Output the [x, y] coordinate of the center of the cell containing the given text.  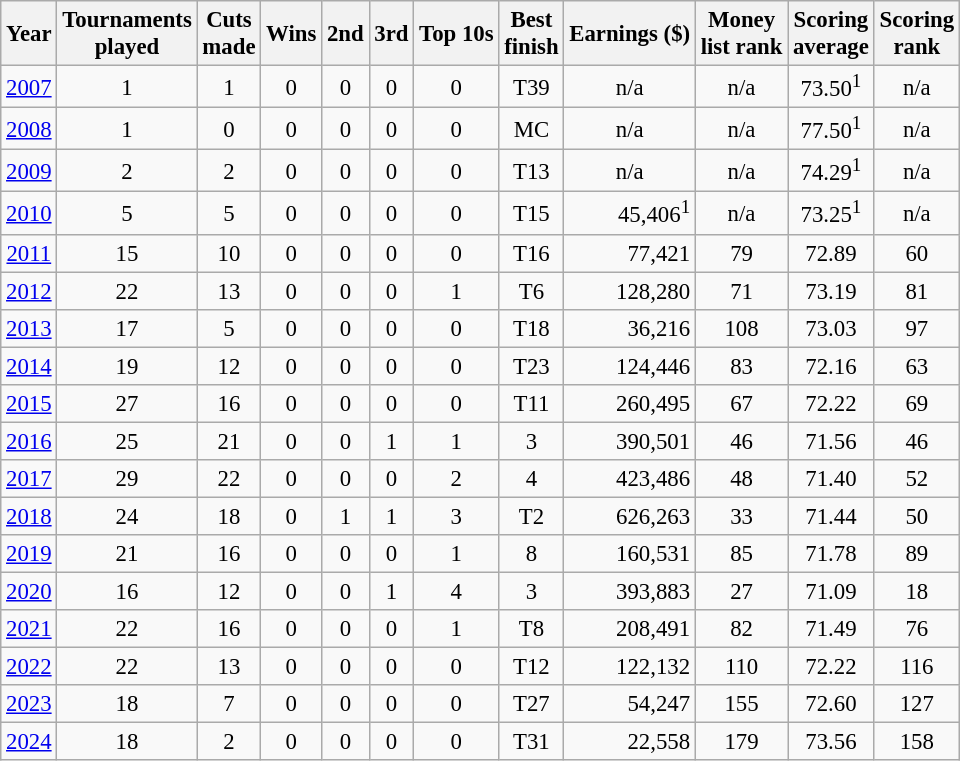
63 [916, 366]
72.60 [832, 704]
79 [741, 253]
77,421 [630, 253]
110 [741, 667]
36,216 [630, 328]
24 [127, 516]
155 [741, 704]
393,883 [630, 592]
71.49 [832, 629]
Wins [292, 34]
48 [741, 479]
390,501 [630, 441]
Best finish [532, 34]
89 [916, 554]
Year [29, 34]
73.251 [832, 213]
108 [741, 328]
T12 [532, 667]
67 [741, 404]
10 [229, 253]
22,558 [630, 742]
19 [127, 366]
160,531 [630, 554]
71.09 [832, 592]
2024 [29, 742]
127 [916, 704]
71 [741, 291]
81 [916, 291]
52 [916, 479]
73.501 [832, 87]
29 [127, 479]
85 [741, 554]
T13 [532, 171]
2018 [29, 516]
122,132 [630, 667]
25 [127, 441]
73.19 [832, 291]
T11 [532, 404]
82 [741, 629]
97 [916, 328]
71.78 [832, 554]
76 [916, 629]
2012 [29, 291]
3rd [392, 34]
T16 [532, 253]
2023 [29, 704]
626,263 [630, 516]
Money list rank [741, 34]
2019 [29, 554]
2009 [29, 171]
50 [916, 516]
179 [741, 742]
2021 [29, 629]
77.501 [832, 129]
T2 [532, 516]
T18 [532, 328]
T39 [532, 87]
T6 [532, 291]
45,4061 [630, 213]
Earnings ($) [630, 34]
69 [916, 404]
74.291 [832, 171]
73.03 [832, 328]
71.56 [832, 441]
260,495 [630, 404]
72.89 [832, 253]
T27 [532, 704]
60 [916, 253]
2013 [29, 328]
MC [532, 129]
2010 [29, 213]
Cuts made [229, 34]
116 [916, 667]
Top 10s [456, 34]
423,486 [630, 479]
Tournaments played [127, 34]
2011 [29, 253]
128,280 [630, 291]
2017 [29, 479]
T23 [532, 366]
8 [532, 554]
208,491 [630, 629]
72.16 [832, 366]
T8 [532, 629]
2016 [29, 441]
Scoring average [832, 34]
15 [127, 253]
2015 [29, 404]
7 [229, 704]
71.40 [832, 479]
2014 [29, 366]
2022 [29, 667]
71.44 [832, 516]
T31 [532, 742]
2nd [346, 34]
2008 [29, 129]
158 [916, 742]
Scoringrank [916, 34]
83 [741, 366]
17 [127, 328]
2007 [29, 87]
T15 [532, 213]
54,247 [630, 704]
2020 [29, 592]
124,446 [630, 366]
73.56 [832, 742]
33 [741, 516]
